Capture the cell that displays the provided text and extract its (X, Y) central coordinate. 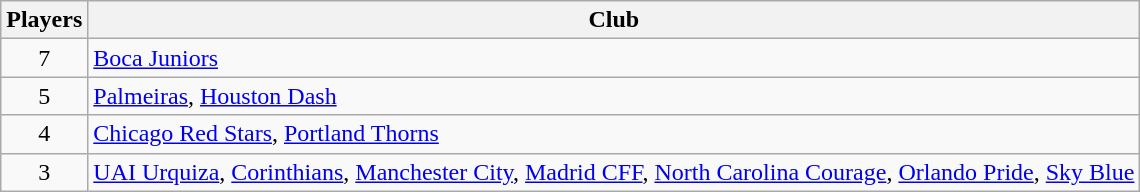
Chicago Red Stars, Portland Thorns (614, 134)
5 (44, 96)
7 (44, 58)
UAI Urquiza, Corinthians, Manchester City, Madrid CFF, North Carolina Courage, Orlando Pride, Sky Blue (614, 172)
4 (44, 134)
Palmeiras, Houston Dash (614, 96)
Boca Juniors (614, 58)
Club (614, 20)
Players (44, 20)
3 (44, 172)
